Search for the cell housing the specified text and yield its (x, y) center coordinate. 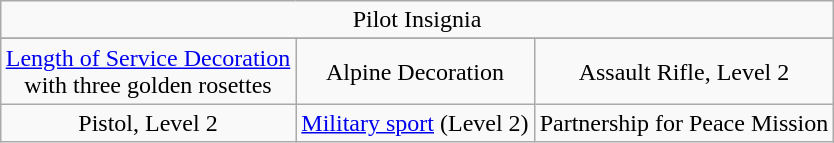
Pistol, Level 2 (148, 123)
Partnership for Peace Mission (684, 123)
Military sport (Level 2) (415, 123)
Assault Rifle, Level 2 (684, 72)
Length of Service Decorationwith three golden rosettes (148, 72)
Alpine Decoration (415, 72)
Pilot Insignia (417, 20)
